Detect which cell encompasses the target text, then output its [X, Y] center coordinate. 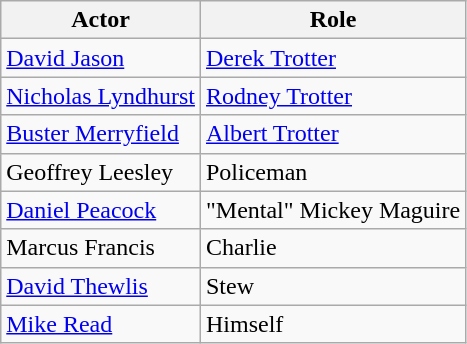
Marcus Francis [101, 248]
Albert Trotter [332, 134]
Daniel Peacock [101, 210]
Nicholas Lyndhurst [101, 96]
Stew [332, 286]
Geoffrey Leesley [101, 172]
Charlie [332, 248]
Actor [101, 20]
Rodney Trotter [332, 96]
David Jason [101, 58]
"Mental" Mickey Maguire [332, 210]
Mike Read [101, 324]
Policeman [332, 172]
Himself [332, 324]
Derek Trotter [332, 58]
Role [332, 20]
Buster Merryfield [101, 134]
David Thewlis [101, 286]
